Identify which cell holds the provided text, then report its [X, Y] central coordinate. 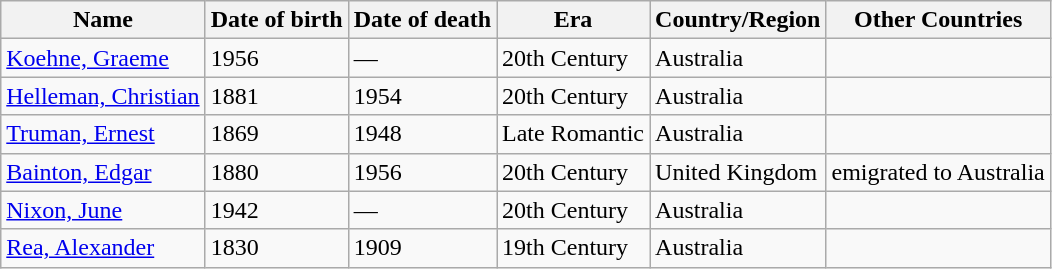
United Kingdom [738, 172]
Era [574, 20]
1880 [276, 172]
1869 [276, 134]
1830 [276, 248]
Koehne, Graeme [103, 58]
Other Countries [938, 20]
Rea, Alexander [103, 248]
Truman, Ernest [103, 134]
1948 [422, 134]
emigrated to Australia [938, 172]
1881 [276, 96]
Date of death [422, 20]
19th Century [574, 248]
Helleman, Christian [103, 96]
1909 [422, 248]
1954 [422, 96]
Date of birth [276, 20]
1942 [276, 210]
Bainton, Edgar [103, 172]
Country/Region [738, 20]
Name [103, 20]
Late Romantic [574, 134]
Nixon, June [103, 210]
